Determine the (x, y) coordinate at the center of the cell enclosing the given text.  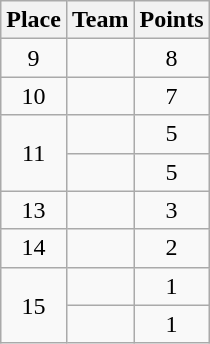
8 (172, 58)
3 (172, 210)
Points (172, 20)
15 (34, 305)
7 (172, 96)
9 (34, 58)
2 (172, 248)
10 (34, 96)
11 (34, 153)
Place (34, 20)
Team (100, 20)
14 (34, 248)
13 (34, 210)
